Provide the [X, Y] coordinate of the cell's center where the given text is located.  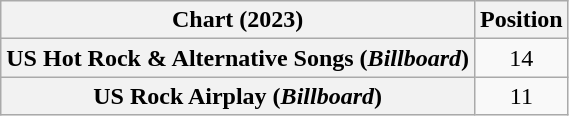
11 [521, 96]
14 [521, 58]
Chart (2023) [238, 20]
US Rock Airplay (Billboard) [238, 96]
US Hot Rock & Alternative Songs (Billboard) [238, 58]
Position [521, 20]
